Extract the (x, y) coordinate from the center of the cell holding the provided text.  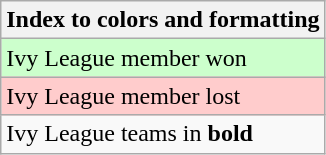
Index to colors and formatting (163, 20)
Ivy League member lost (163, 96)
Ivy League member won (163, 58)
Ivy League teams in bold (163, 134)
